Locate the cell with the specified text and output its (X, Y) center coordinate. 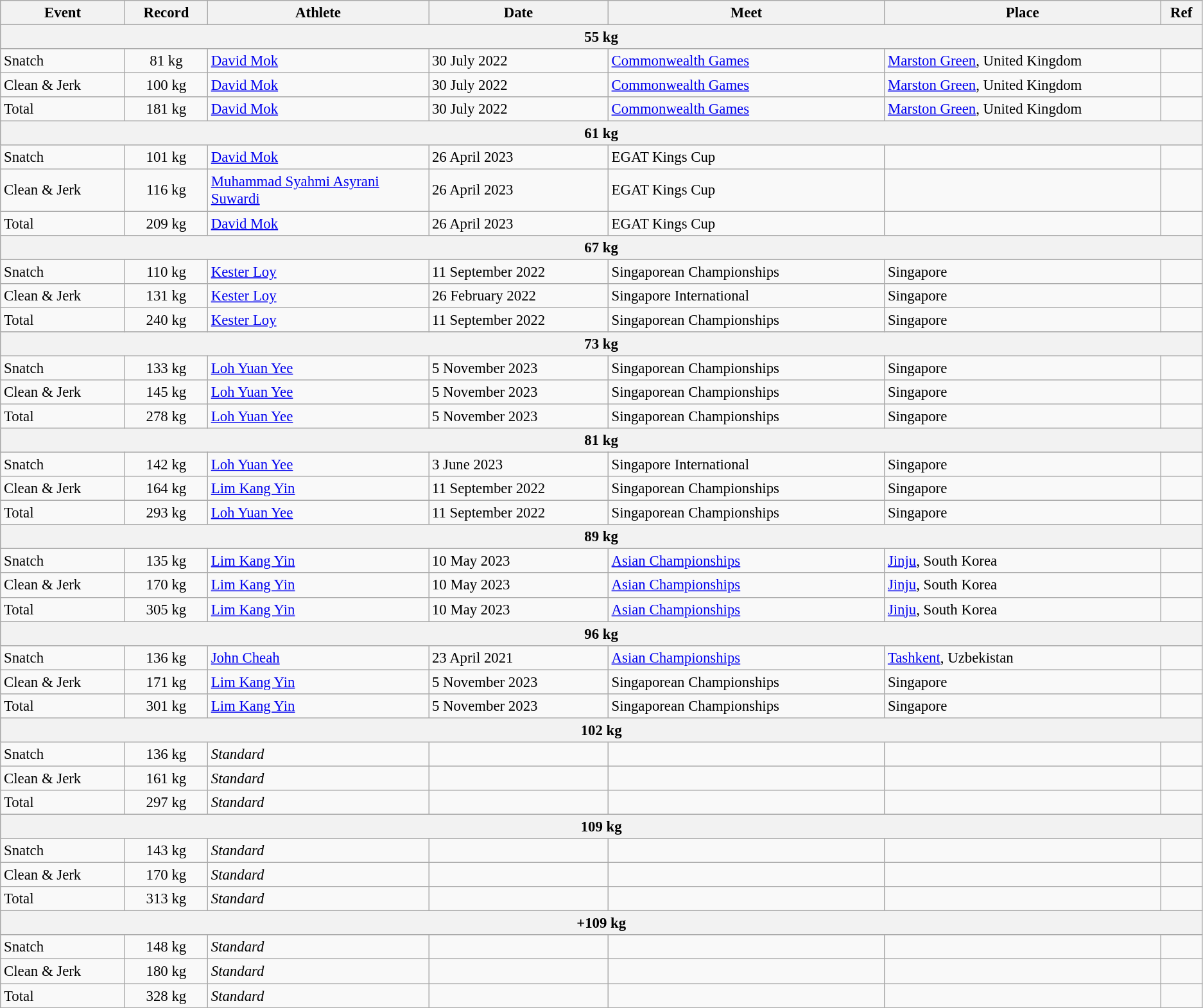
161 kg (166, 778)
148 kg (166, 947)
55 kg (601, 37)
73 kg (601, 344)
Tashkent, Uzbekistan (1023, 657)
110 kg (166, 272)
Event (63, 13)
Ref (1181, 13)
100 kg (166, 85)
96 kg (601, 634)
67 kg (601, 247)
135 kg (166, 561)
John Cheah (318, 657)
278 kg (166, 416)
142 kg (166, 465)
143 kg (166, 851)
293 kg (166, 513)
Muhammad Syahmi Asyrani Suwardi (318, 190)
171 kg (166, 682)
61 kg (601, 134)
Meet (746, 13)
240 kg (166, 320)
297 kg (166, 803)
181 kg (166, 109)
26 February 2022 (519, 295)
Athlete (318, 13)
23 April 2021 (519, 657)
Record (166, 13)
Place (1023, 13)
301 kg (166, 706)
116 kg (166, 190)
101 kg (166, 157)
102 kg (601, 730)
164 kg (166, 489)
180 kg (166, 971)
209 kg (166, 223)
3 June 2023 (519, 465)
Date (519, 13)
313 kg (166, 899)
133 kg (166, 368)
145 kg (166, 392)
+109 kg (601, 923)
89 kg (601, 537)
109 kg (601, 827)
131 kg (166, 295)
305 kg (166, 609)
328 kg (166, 996)
